From the cell containing the given text, extract its center point as [X, Y] coordinate. 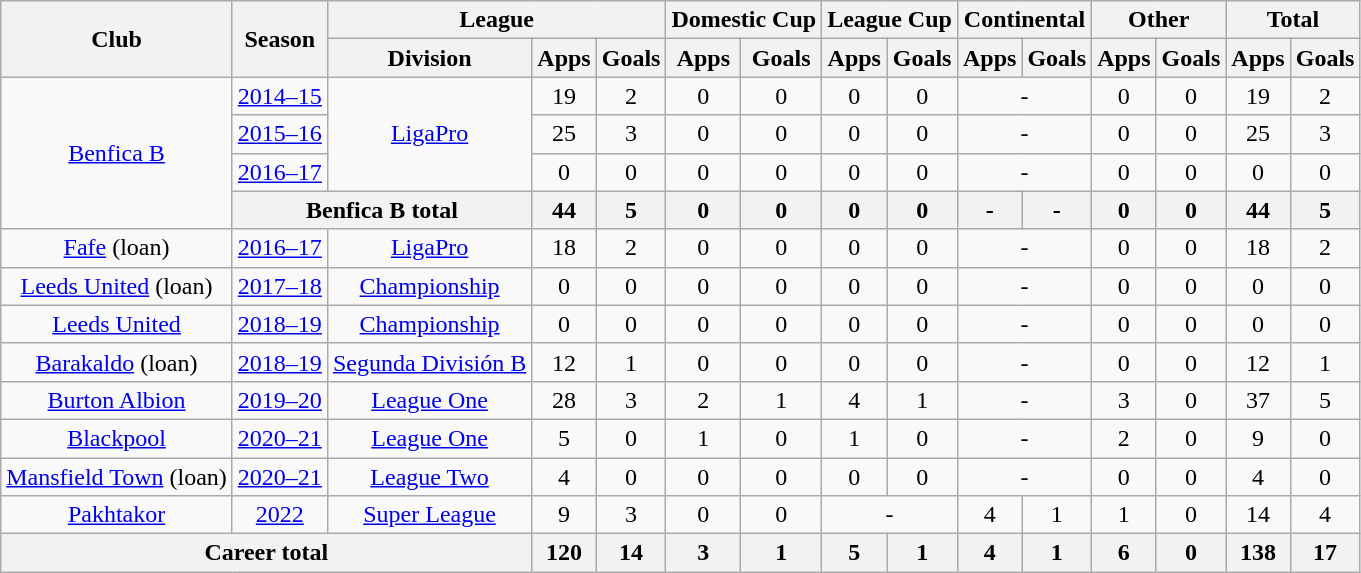
Barakaldo (loan) [117, 362]
17 [1325, 553]
37 [1258, 400]
Super League [429, 515]
Mansfield Town (loan) [117, 477]
Pakhtakor [117, 515]
6 [1124, 553]
Leeds United [117, 324]
Season [280, 39]
Leeds United (loan) [117, 286]
League Two [429, 477]
Club [117, 39]
28 [564, 400]
Continental [1024, 20]
138 [1258, 553]
Fafe (loan) [117, 248]
Benfica B total [382, 210]
League Cup [890, 20]
2019–20 [280, 400]
Domestic Cup [744, 20]
Division [429, 58]
Segunda División B [429, 362]
Total [1293, 20]
Career total [266, 553]
League [496, 20]
2014–15 [280, 96]
120 [564, 553]
2015–16 [280, 134]
Burton Albion [117, 400]
2017–18 [280, 286]
Other [1159, 20]
Blackpool [117, 438]
2022 [280, 515]
Benfica B [117, 153]
